Detect which cell encompasses the target text, then output its (x, y) center coordinate. 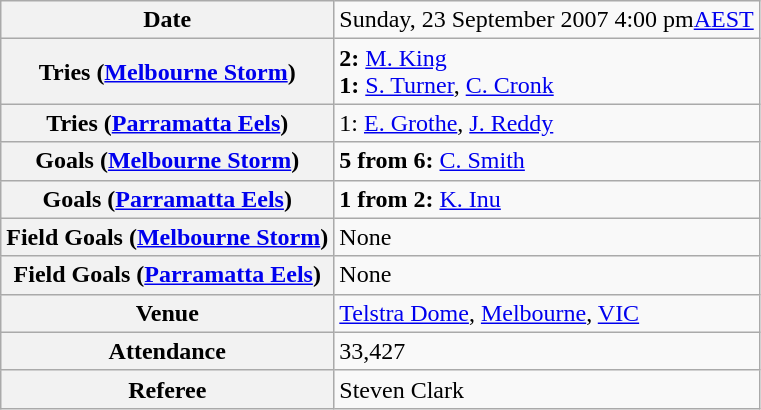
2: M. King 1: S. Turner, C. Cronk (546, 72)
Attendance (168, 351)
Tries (Melbourne Storm) (168, 72)
Telstra Dome, Melbourne, VIC (546, 313)
Referee (168, 389)
Venue (168, 313)
Goals (Parramatta Eels) (168, 199)
Date (168, 20)
Goals (Melbourne Storm) (168, 161)
1 from 2: K. Inu (546, 199)
Field Goals (Parramatta Eels) (168, 275)
Steven Clark (546, 389)
1: E. Grothe, J. Reddy (546, 123)
Field Goals (Melbourne Storm) (168, 237)
5 from 6: C. Smith (546, 161)
Tries (Parramatta Eels) (168, 123)
33,427 (546, 351)
Sunday, 23 September 2007 4:00 pmAEST (546, 20)
